Find where the given text appears and provide that cell's center as (X, Y) coordinate. 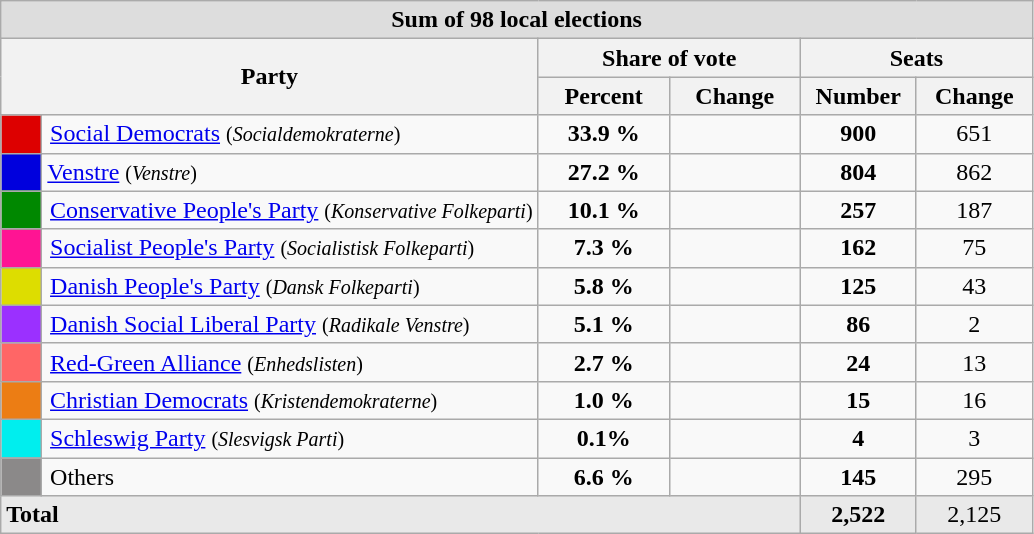
7.3 % (604, 248)
24 (858, 362)
Social Democrats (Socialdemokraterne) (290, 134)
651 (974, 134)
295 (974, 477)
13 (974, 362)
187 (974, 210)
145 (858, 477)
Danish Social Liberal Party (Radikale Venstre) (290, 324)
4 (858, 438)
2,125 (974, 515)
257 (858, 210)
75 (974, 248)
125 (858, 286)
2.7 % (604, 362)
Others (290, 477)
Sum of 98 local elections (517, 20)
86 (858, 324)
Conservative People's Party (Konservative Folkeparti) (290, 210)
Party (270, 77)
5.1 % (604, 324)
43 (974, 286)
16 (974, 400)
15 (858, 400)
Christian Democrats (Kristendemokraterne) (290, 400)
Schleswig Party (Slesvigsk Parti) (290, 438)
Percent (604, 96)
Venstre (Venstre) (290, 172)
Seats (916, 58)
2 (974, 324)
2,522 (858, 515)
6.6 % (604, 477)
162 (858, 248)
10.1 % (604, 210)
27.2 % (604, 172)
900 (858, 134)
0.1% (604, 438)
3 (974, 438)
804 (858, 172)
Red-Green Alliance (Enhedslisten) (290, 362)
Total (401, 515)
5.8 % (604, 286)
862 (974, 172)
1.0 % (604, 400)
Share of vote (669, 58)
Socialist People's Party (Socialistisk Folkeparti) (290, 248)
Number (858, 96)
33.9 % (604, 134)
Danish People's Party (Dansk Folkeparti) (290, 286)
